Pinpoint the cell where the given text exists, returning its (x, y) midpoint coordinate. 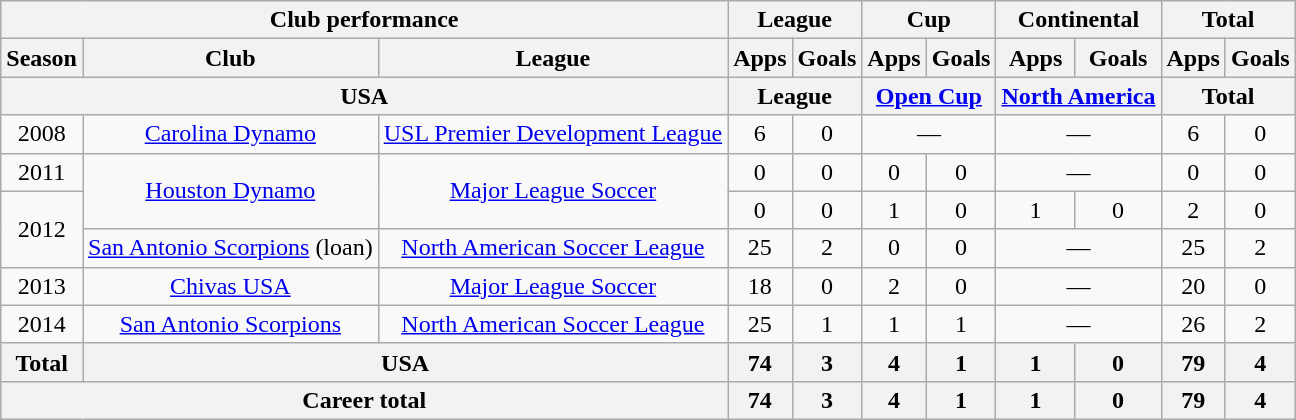
Club performance (364, 20)
Cup (929, 20)
2013 (42, 286)
26 (1193, 324)
Continental (1078, 20)
San Antonio Scorpions (loan) (230, 248)
Carolina Dynamo (230, 134)
San Antonio Scorpions (230, 324)
Open Cup (929, 96)
2011 (42, 172)
20 (1193, 286)
Chivas USA (230, 286)
2008 (42, 134)
USL Premier Development League (552, 134)
2014 (42, 324)
18 (760, 286)
Season (42, 58)
2012 (42, 229)
Career total (364, 400)
North America (1078, 96)
Houston Dynamo (230, 191)
Club (230, 58)
